Output the (x, y) coordinate of the center of the cell containing the given text.  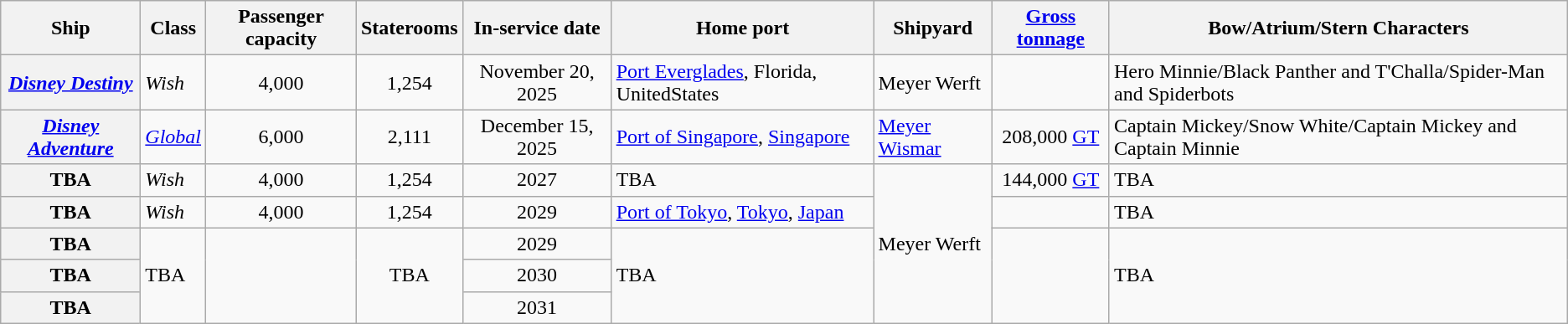
November 20, 2025 (537, 82)
Port of Tokyo, Tokyo, Japan (742, 212)
Hero Minnie/Black Panther and T'Challa/Spider-Man and Spiderbots (1338, 82)
Gross tonnage (1050, 28)
Global (173, 137)
Shipyard (933, 28)
Port of Singapore, Singapore (742, 137)
Ship (70, 28)
Meyer Wismar (933, 137)
In-service date (537, 28)
144,000 GT (1050, 180)
208,000 GT (1050, 137)
2027 (537, 180)
2,111 (409, 137)
Staterooms (409, 28)
2030 (537, 275)
Class (173, 28)
December 15, 2025 (537, 137)
2031 (537, 307)
Home port (742, 28)
Bow/Atrium/Stern Characters (1338, 28)
Disney Destiny (70, 82)
Passenger capacity (281, 28)
Port Everglades, Florida, UnitedStates (742, 82)
Captain Mickey/Snow White/Captain Mickey and Captain Minnie (1338, 137)
6,000 (281, 137)
Disney Adventure (70, 137)
